Search for the cell housing the specified text and yield its [x, y] center coordinate. 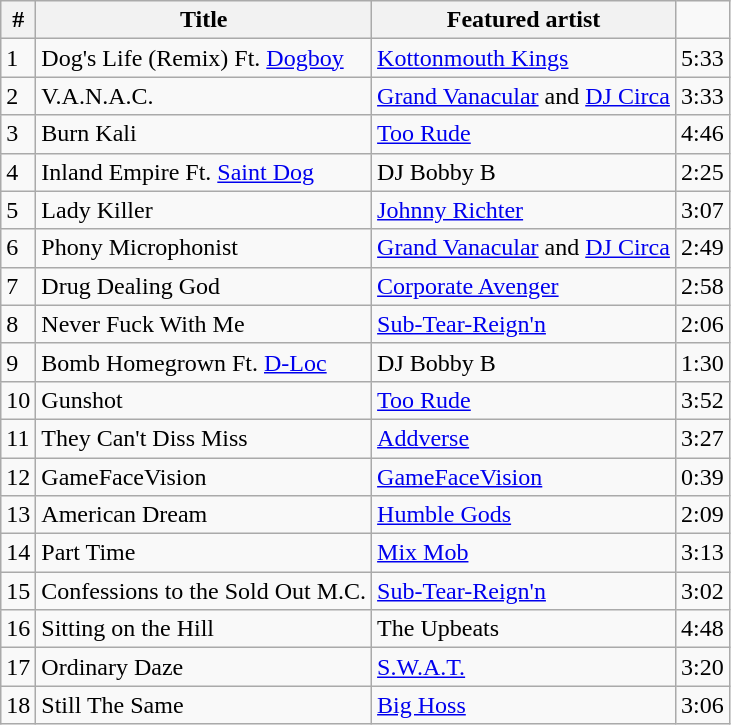
3:07 [702, 210]
5 [18, 210]
Big Hoss [524, 705]
Ordinary Daze [204, 667]
8 [18, 324]
# [18, 20]
Sitting on the Hill [204, 629]
Title [204, 20]
5:33 [702, 58]
2:25 [702, 172]
3 [18, 134]
1 [18, 58]
Never Fuck With Me [204, 324]
Phony Microphonist [204, 248]
3:02 [702, 591]
Lady Killer [204, 210]
American Dream [204, 515]
12 [18, 477]
Humble Gods [524, 515]
Addverse [524, 438]
17 [18, 667]
4:46 [702, 134]
2:09 [702, 515]
4 [18, 172]
14 [18, 553]
Inland Empire Ft. Saint Dog [204, 172]
V.A.N.A.C. [204, 96]
3:13 [702, 553]
3:06 [702, 705]
2 [18, 96]
6 [18, 248]
11 [18, 438]
S.W.A.T. [524, 667]
15 [18, 591]
2:06 [702, 324]
Bomb Homegrown Ft. D-Loc [204, 362]
Gunshot [204, 400]
3:33 [702, 96]
Still The Same [204, 705]
Drug Dealing God [204, 286]
They Can't Diss Miss [204, 438]
Part Time [204, 553]
3:52 [702, 400]
2:58 [702, 286]
Burn Kali [204, 134]
3:20 [702, 667]
0:39 [702, 477]
Kottonmouth Kings [524, 58]
The Upbeats [524, 629]
7 [18, 286]
10 [18, 400]
9 [18, 362]
Corporate Avenger [524, 286]
18 [18, 705]
4:48 [702, 629]
Dog's Life (Remix) Ft. Dogboy [204, 58]
Confessions to the Sold Out M.C. [204, 591]
3:27 [702, 438]
1:30 [702, 362]
16 [18, 629]
Johnny Richter [524, 210]
2:49 [702, 248]
Mix Mob [524, 553]
Featured artist [524, 20]
13 [18, 515]
